Extract the (X, Y) coordinate from the center of the cell holding the provided text.  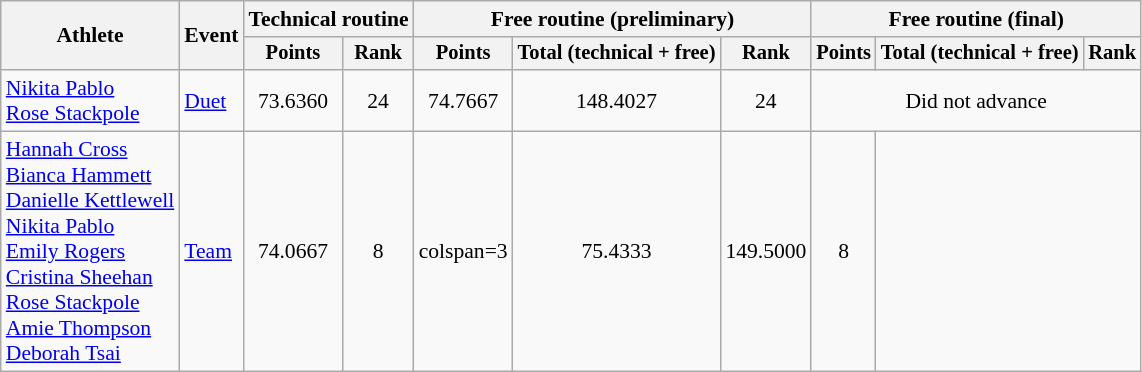
Free routine (final) (976, 19)
Nikita PabloRose Stackpole (90, 100)
Did not advance (976, 100)
149.5000 (766, 252)
Free routine (preliminary) (613, 19)
Athlete (90, 36)
148.4027 (617, 100)
Hannah CrossBianca HammettDanielle KettlewellNikita PabloEmily RogersCristina SheehanRose StackpoleAmie ThompsonDeborah Tsai (90, 252)
73.6360 (292, 100)
74.7667 (464, 100)
colspan=3 (464, 252)
Duet (211, 100)
Event (211, 36)
75.4333 (617, 252)
74.0667 (292, 252)
Technical routine (328, 19)
Team (211, 252)
